Extract the (x, y) coordinate from the center of the cell holding the provided text.  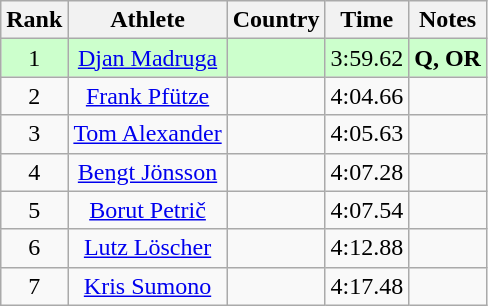
Borut Petrič (148, 210)
2 (34, 96)
Lutz Löscher (148, 248)
4:12.88 (367, 248)
Frank Pfütze (148, 96)
4 (34, 172)
Djan Madruga (148, 58)
Bengt Jönsson (148, 172)
3:59.62 (367, 58)
Athlete (148, 20)
4:05.63 (367, 134)
Time (367, 20)
Kris Sumono (148, 286)
4:07.28 (367, 172)
7 (34, 286)
Rank (34, 20)
1 (34, 58)
6 (34, 248)
Q, OR (448, 58)
Notes (448, 20)
Tom Alexander (148, 134)
5 (34, 210)
4:07.54 (367, 210)
4:04.66 (367, 96)
4:17.48 (367, 286)
3 (34, 134)
Country (276, 20)
